From the cell containing the given text, extract its center point as [x, y] coordinate. 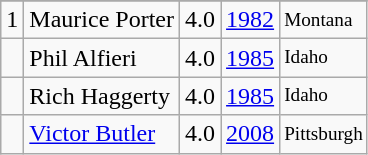
1982 [250, 20]
Maurice Porter [102, 20]
Pittsburgh [324, 134]
Rich Haggerty [102, 96]
Victor Butler [102, 134]
1 [12, 20]
Phil Alfieri [102, 58]
2008 [250, 134]
Montana [324, 20]
